For the text-containing cell, return its midpoint in [x, y] coordinate format. 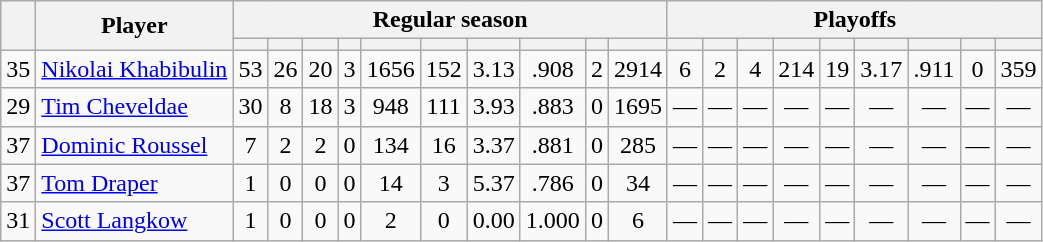
Regular season [450, 20]
134 [390, 145]
Dominic Roussel [134, 145]
26 [286, 69]
3.93 [494, 107]
359 [1018, 69]
.911 [934, 69]
34 [638, 183]
53 [250, 69]
8 [286, 107]
.908 [552, 69]
1695 [638, 107]
1656 [390, 69]
1.000 [552, 221]
18 [320, 107]
.883 [552, 107]
152 [444, 69]
5.37 [494, 183]
Nikolai Khabibulin [134, 69]
Scott Langkow [134, 221]
35 [18, 69]
Tim Cheveldae [134, 107]
Playoffs [854, 20]
30 [250, 107]
4 [756, 69]
948 [390, 107]
16 [444, 145]
.881 [552, 145]
19 [838, 69]
214 [796, 69]
31 [18, 221]
.786 [552, 183]
7 [250, 145]
285 [638, 145]
3.17 [882, 69]
0.00 [494, 221]
Player [134, 26]
29 [18, 107]
14 [390, 183]
3.13 [494, 69]
111 [444, 107]
Tom Draper [134, 183]
3.37 [494, 145]
2914 [638, 69]
20 [320, 69]
